Return [X, Y] of the center of cell containing provided text 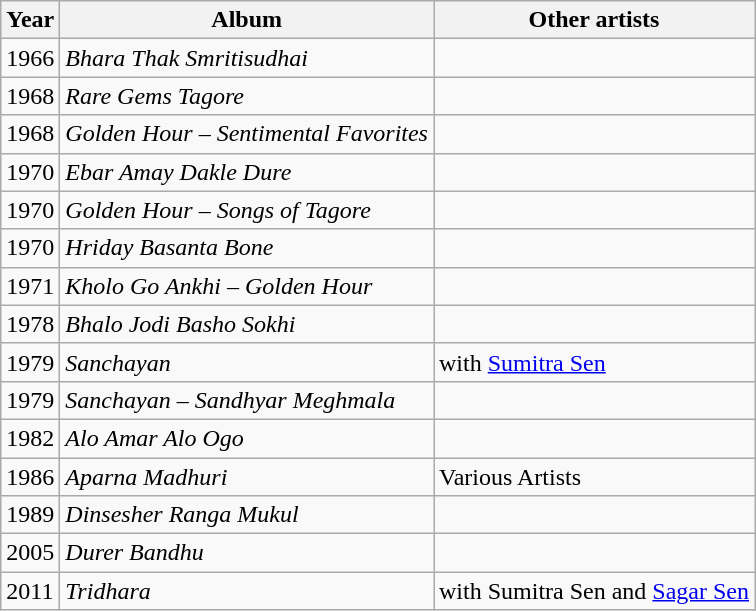
Various Artists [594, 477]
1966 [30, 58]
Year [30, 20]
1978 [30, 324]
Ebar Amay Dakle Dure [247, 172]
Bhara Thak Smritisudhai [247, 58]
Aparna Madhuri [247, 477]
Sanchayan [247, 362]
Golden Hour – Songs of Tagore [247, 210]
1971 [30, 286]
1982 [30, 438]
Other artists [594, 20]
Bhalo Jodi Basho Sokhi [247, 324]
Sanchayan – Sandhyar Meghmala [247, 400]
Rare Gems Tagore [247, 96]
2005 [30, 553]
with Sumitra Sen and Sagar Sen [594, 591]
Durer Bandhu [247, 553]
1986 [30, 477]
Tridhara [247, 591]
with Sumitra Sen [594, 362]
1989 [30, 515]
Hriday Basanta Bone [247, 248]
2011 [30, 591]
Dinsesher Ranga Mukul [247, 515]
Album [247, 20]
Golden Hour – Sentimental Favorites [247, 134]
Alo Amar Alo Ogo [247, 438]
Kholo Go Ankhi – Golden Hour [247, 286]
